Output the (X, Y) coordinate of the center of the cell containing the given text.  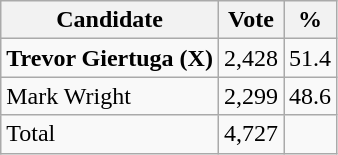
4,727 (250, 134)
2,299 (250, 96)
% (310, 20)
51.4 (310, 58)
Vote (250, 20)
Mark Wright (110, 96)
Trevor Giertuga (X) (110, 58)
Candidate (110, 20)
Total (110, 134)
48.6 (310, 96)
2,428 (250, 58)
